Return [x, y] of the center of cell containing provided text 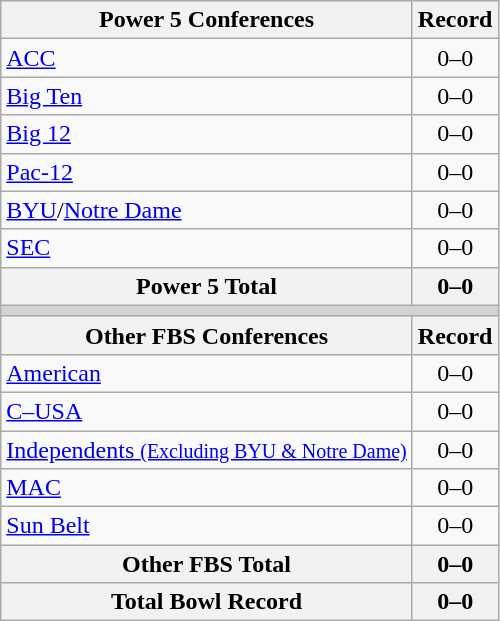
Total Bowl Record [207, 602]
MAC [207, 488]
Big Ten [207, 96]
Power 5 Total [207, 286]
Other FBS Conferences [207, 335]
Other FBS Total [207, 564]
Power 5 Conferences [207, 20]
BYU/Notre Dame [207, 210]
Big 12 [207, 134]
American [207, 373]
Pac-12 [207, 172]
Sun Belt [207, 526]
SEC [207, 248]
C–USA [207, 411]
Independents (Excluding BYU & Notre Dame) [207, 449]
ACC [207, 58]
